Scan for the cell matching the given text and deliver its [x, y] coordinate at center. 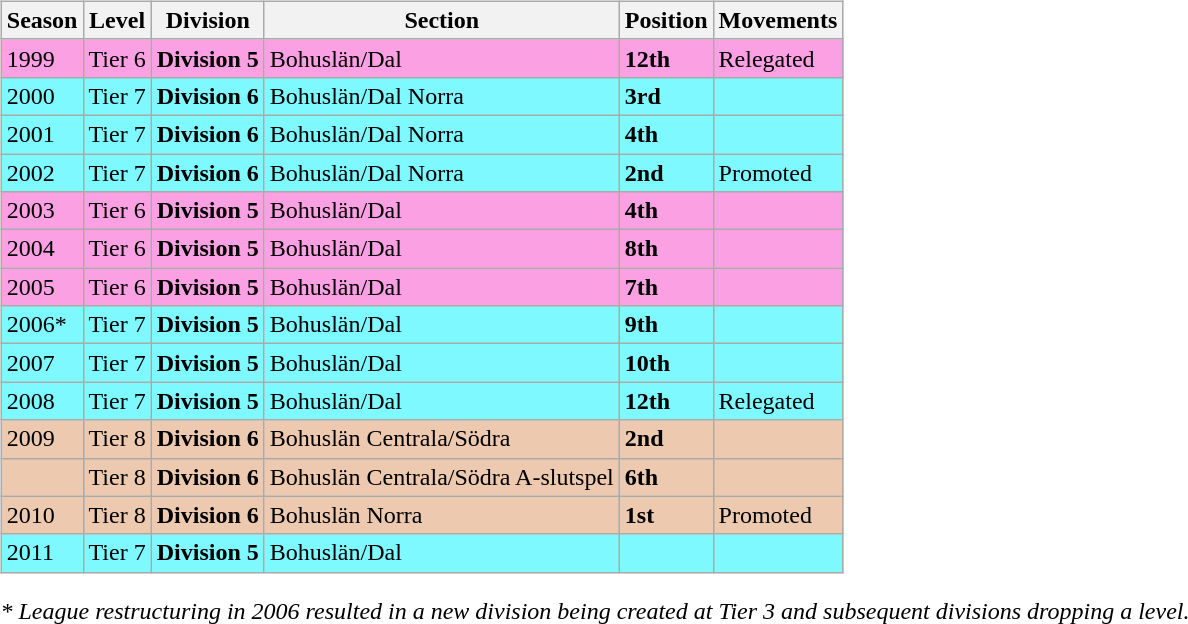
6th [666, 477]
Bohuslän Centrala/Södra [442, 439]
2007 [42, 363]
Position [666, 20]
2011 [42, 553]
2002 [42, 173]
2003 [42, 211]
Bohuslän Centrala/Södra A-slutspel [442, 477]
2001 [42, 134]
2004 [42, 249]
Level [117, 20]
Section [442, 20]
2010 [42, 515]
2005 [42, 287]
Movements [778, 20]
Season [42, 20]
2009 [42, 439]
8th [666, 249]
Bohuslän Norra [442, 515]
1st [666, 515]
Division [208, 20]
9th [666, 325]
2000 [42, 96]
2006* [42, 325]
2008 [42, 401]
3rd [666, 96]
7th [666, 287]
1999 [42, 58]
10th [666, 363]
